Pinpoint the cell where the given text exists, returning its [x, y] midpoint coordinate. 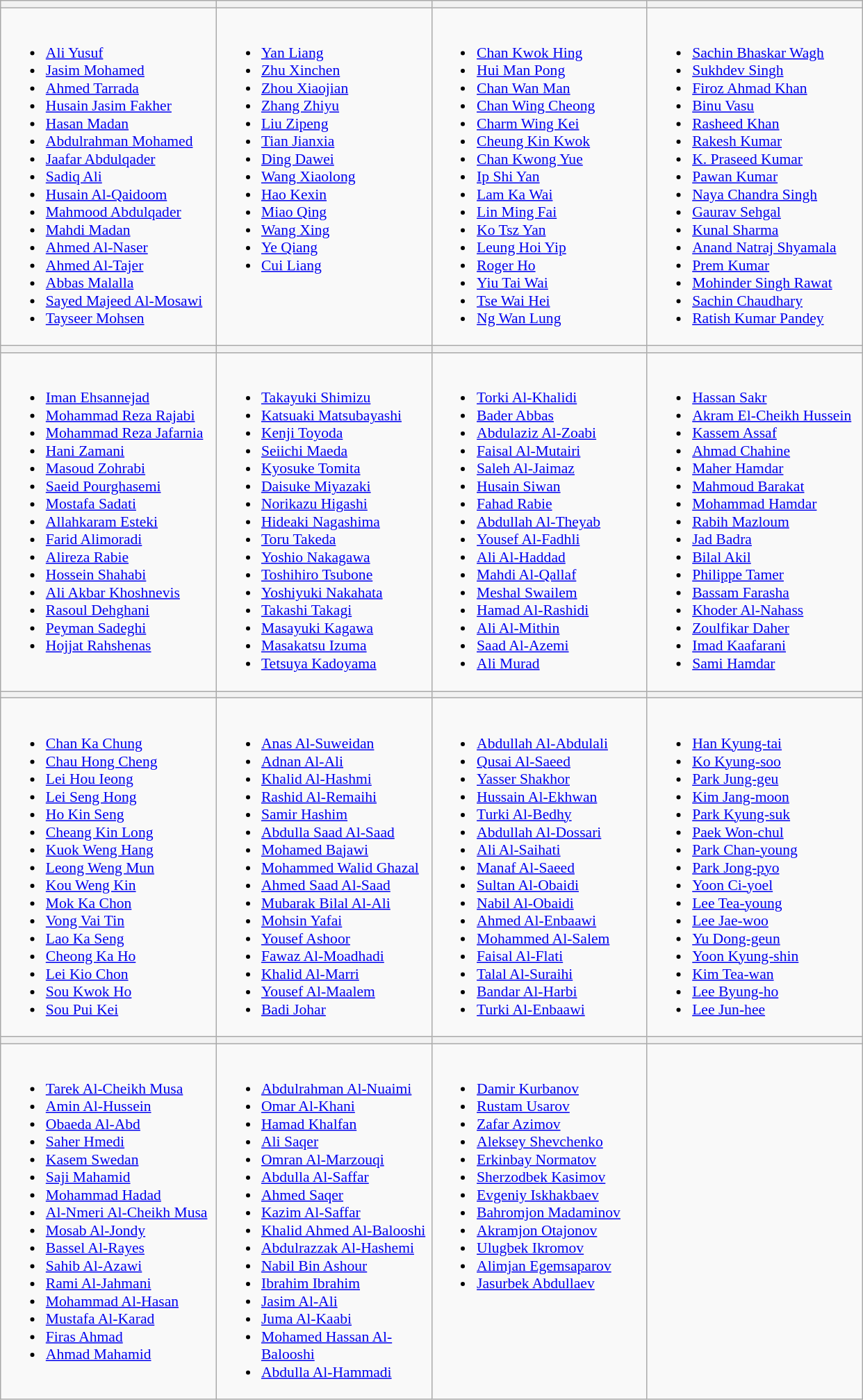
Yan LiangZhu XinchenZhou XiaojianZhang ZhiyuLiu ZipengTian JianxiaDing DaweiWang XiaolongHao KexinMiao QingWang XingYe QiangCui Liang [324, 176]
